Output the (X, Y) coordinate of the center of the cell containing the given text.  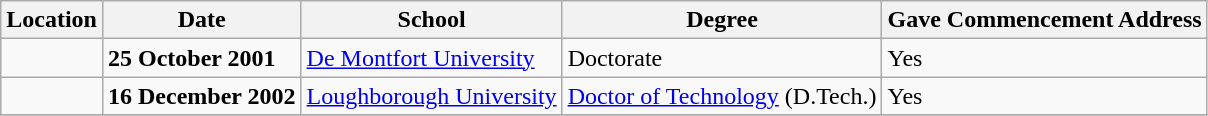
School (432, 20)
Loughborough University (432, 96)
Location (52, 20)
Doctor of Technology (D.Tech.) (722, 96)
De Montfort University (432, 58)
Degree (722, 20)
Gave Commencement Address (1044, 20)
25 October 2001 (202, 58)
Date (202, 20)
Doctorate (722, 58)
16 December 2002 (202, 96)
